From the cell containing the given text, extract its center point as (x, y) coordinate. 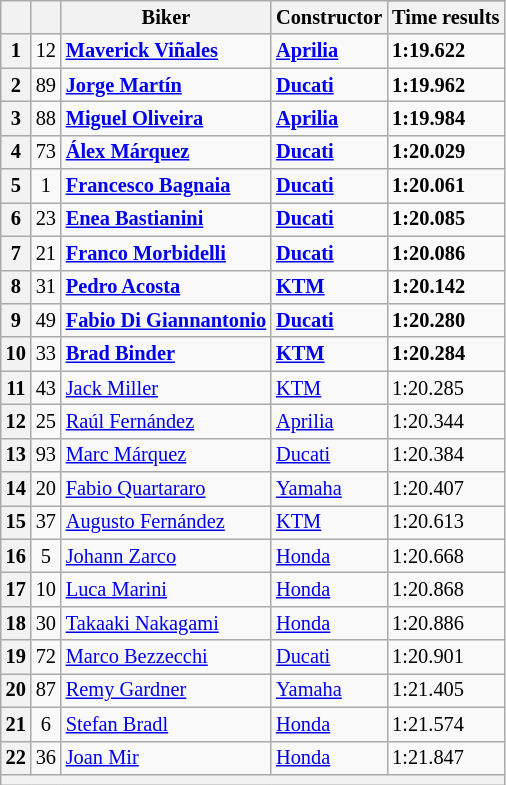
17 (16, 589)
49 (46, 320)
72 (46, 657)
1:20.868 (446, 589)
3 (16, 118)
7 (16, 253)
Luca Marini (166, 589)
13 (16, 455)
30 (46, 623)
Stefan Bradl (166, 724)
19 (16, 657)
1:20.085 (446, 219)
37 (46, 522)
2 (16, 85)
43 (46, 388)
1:20.886 (446, 623)
33 (46, 354)
Maverick Viñales (166, 51)
Biker (166, 17)
1:21.847 (446, 758)
88 (46, 118)
1:20.285 (446, 388)
1:19.962 (446, 85)
16 (16, 556)
36 (46, 758)
Álex Márquez (166, 152)
Enea Bastianini (166, 219)
Franco Morbidelli (166, 253)
Johann Zarco (166, 556)
14 (16, 489)
1:20.280 (446, 320)
1:20.668 (446, 556)
Brad Binder (166, 354)
18 (16, 623)
25 (46, 421)
87 (46, 690)
1:21.574 (446, 724)
1:19.984 (446, 118)
23 (46, 219)
Raúl Fernández (166, 421)
15 (16, 522)
8 (16, 287)
73 (46, 152)
9 (16, 320)
Pedro Acosta (166, 287)
1:20.407 (446, 489)
1:20.613 (446, 522)
1:21.405 (446, 690)
11 (16, 388)
Joan Mir (166, 758)
1:20.344 (446, 421)
Marco Bezzecchi (166, 657)
22 (16, 758)
93 (46, 455)
Marc Márquez (166, 455)
31 (46, 287)
4 (16, 152)
1:20.061 (446, 186)
1:20.284 (446, 354)
Augusto Fernández (166, 522)
Miguel Oliveira (166, 118)
Jack Miller (166, 388)
1:20.086 (446, 253)
Remy Gardner (166, 690)
Francesco Bagnaia (166, 186)
1:19.622 (446, 51)
Fabio Di Giannantonio (166, 320)
1:20.142 (446, 287)
Jorge Martín (166, 85)
1:20.384 (446, 455)
1:20.901 (446, 657)
Constructor (329, 17)
Takaaki Nakagami (166, 623)
1:20.029 (446, 152)
Fabio Quartararo (166, 489)
89 (46, 85)
Time results (446, 17)
